Determine the (x, y) coordinate at the center of the cell enclosing the given text.  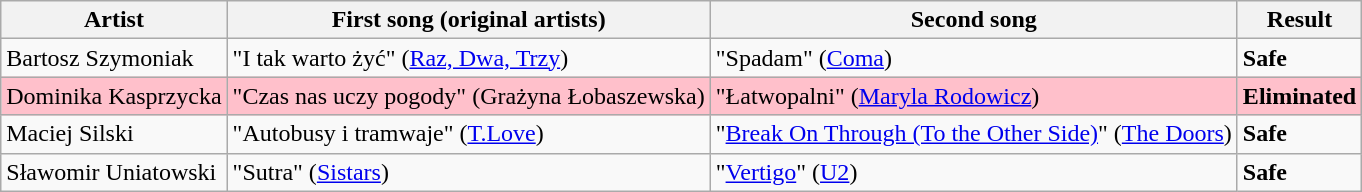
"Czas nas uczy pogody" (Grażyna Łobaszewska) (468, 96)
"Break On Through (To the Other Side)" (The Doors) (974, 134)
Second song (974, 20)
"I tak warto żyć" (Raz, Dwa, Trzy) (468, 58)
Dominika Kasprzycka (114, 96)
"Sutra" (Sistars) (468, 172)
"Spadam" (Coma) (974, 58)
Bartosz Szymoniak (114, 58)
Result (1299, 20)
Sławomir Uniatowski (114, 172)
Artist (114, 20)
First song (original artists) (468, 20)
"Autobusy i tramwaje" (T.Love) (468, 134)
"Vertigo" (U2) (974, 172)
"Łatwopalni" (Maryla Rodowicz) (974, 96)
Eliminated (1299, 96)
Maciej Silski (114, 134)
